Locate the cell with the specified text and output its (x, y) center coordinate. 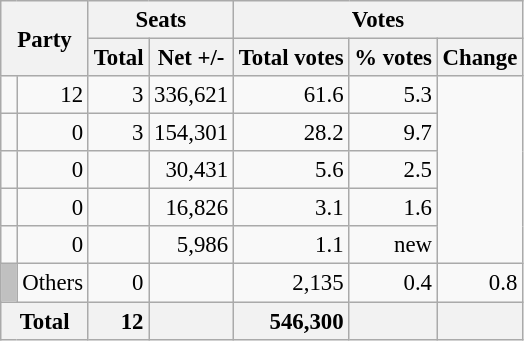
Net +/- (192, 58)
546,300 (290, 321)
Total votes (290, 58)
61.6 (290, 95)
1.6 (393, 208)
336,621 (192, 95)
5.3 (393, 95)
Seats (160, 20)
0.8 (480, 283)
Party (45, 38)
% votes (393, 58)
3.1 (290, 208)
9.7 (393, 133)
154,301 (192, 133)
2,135 (290, 283)
16,826 (192, 208)
2.5 (393, 170)
5.6 (290, 170)
Others (52, 283)
new (393, 245)
1.1 (290, 245)
28.2 (290, 133)
Votes (378, 20)
5,986 (192, 245)
30,431 (192, 170)
Change (480, 58)
0.4 (393, 283)
